Capture the cell that displays the provided text and extract its [X, Y] central coordinate. 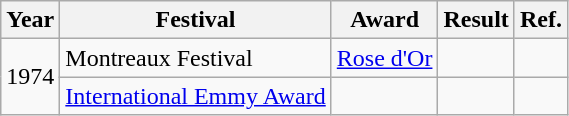
Montreaux Festival [196, 58]
Year [30, 20]
Festival [196, 20]
International Emmy Award [196, 96]
Rose d'Or [384, 58]
Result [476, 20]
1974 [30, 77]
Award [384, 20]
Ref. [540, 20]
